Return the (X, Y) coordinate for the center point of the cell that contains the specified text.  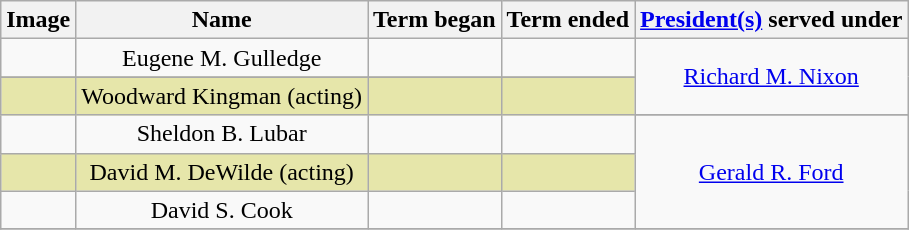
Woodward Kingman (acting) (222, 96)
David M. DeWilde (acting) (222, 172)
President(s) served under (772, 20)
Name (222, 20)
Term began (435, 20)
Eugene M. Gulledge (222, 58)
Richard M. Nixon (772, 77)
Term ended (568, 20)
Image (38, 20)
Sheldon B. Lubar (222, 134)
David S. Cook (222, 210)
Gerald R. Ford (772, 172)
